Output the [x, y] coordinate of the center of the cell containing the given text.  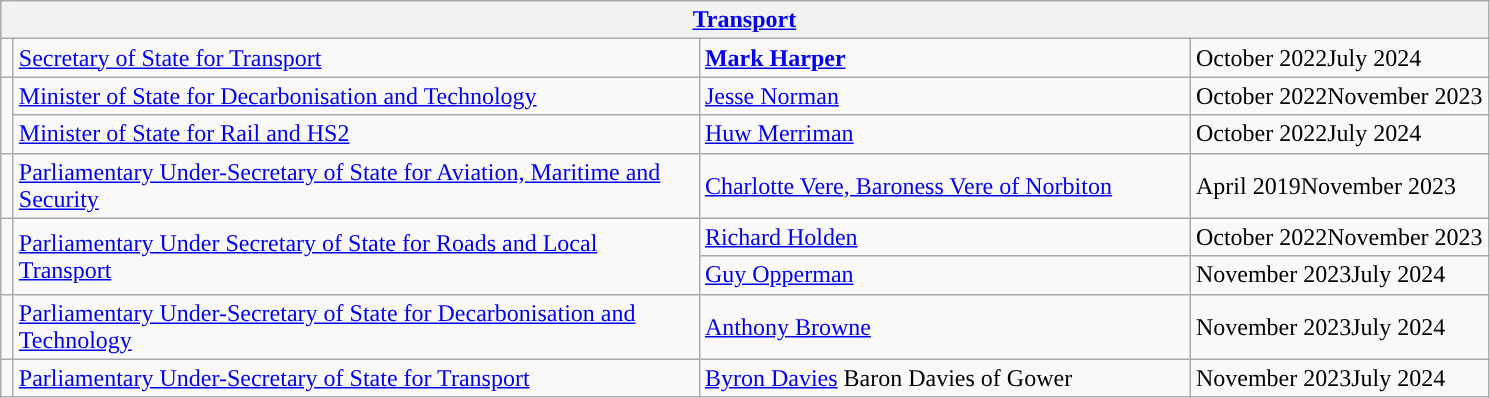
Charlotte Vere, Baroness Vere of Norbiton [944, 186]
Mark Harper [944, 58]
April 2019November 2023 [1339, 186]
Parliamentary Under-Secretary of State for Transport [356, 378]
Parliamentary Under-Secretary of State for Decarbonisation and Technology [356, 326]
Parliamentary Under-Secretary of State for Aviation, Maritime and Security [356, 186]
Jesse Norman [944, 96]
Huw Merriman [944, 134]
Guy Opperman [944, 275]
Parliamentary Under Secretary of State for Roads and Local Transport [356, 256]
Richard Holden [944, 237]
Minister of State for Decarbonisation and Technology [356, 96]
Anthony Browne [944, 326]
Transport [744, 20]
Minister of State for Rail and HS2 [356, 134]
Secretary of State for Transport [356, 58]
Byron Davies Baron Davies of Gower [944, 378]
